Return (x, y) of the center of cell containing provided text 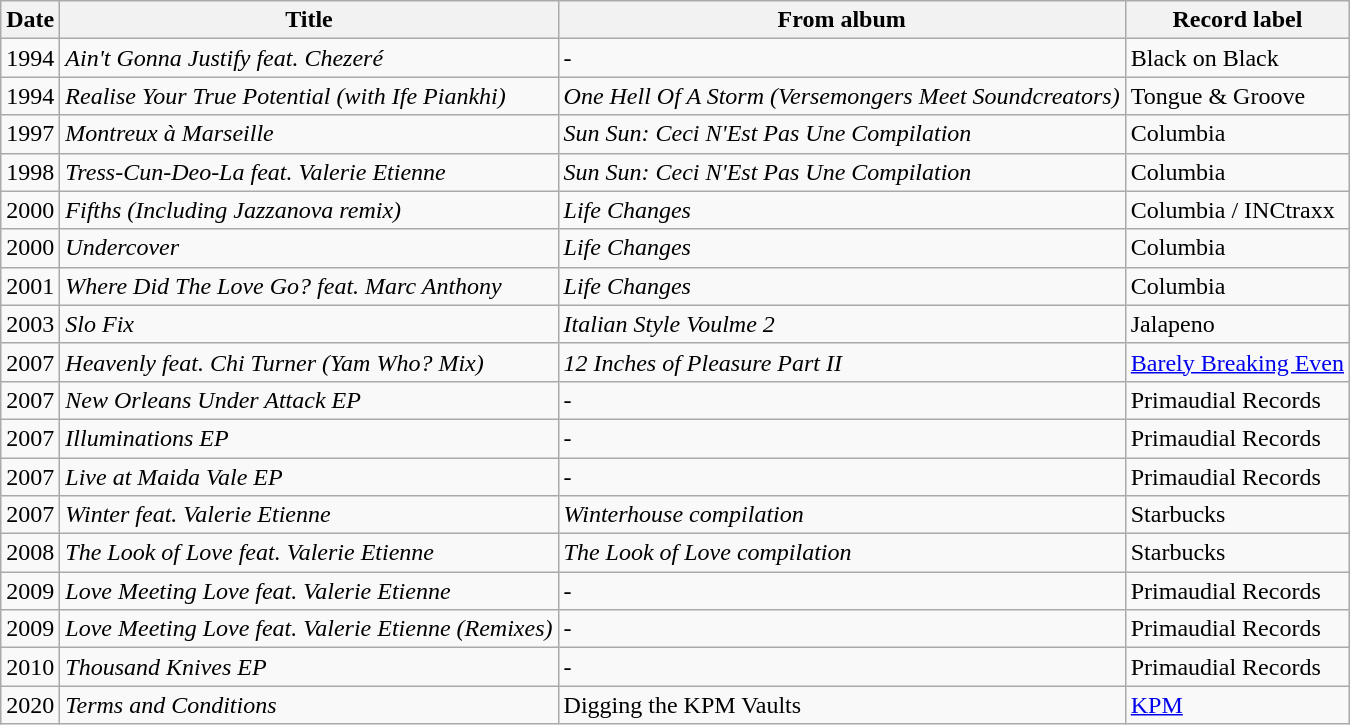
2003 (30, 324)
Jalapeno (1237, 324)
From album (842, 20)
Undercover (309, 248)
Terms and Conditions (309, 705)
Winterhouse compilation (842, 515)
Tress-Cun-Deo-La feat. Valerie Etienne (309, 172)
2001 (30, 286)
Live at Maida Vale EP (309, 477)
1997 (30, 134)
Thousand Knives EP (309, 667)
KPM (1237, 705)
Columbia / INCtraxx (1237, 210)
Montreux à Marseille (309, 134)
Winter feat. Valerie Etienne (309, 515)
Ain't Gonna Justify feat. Chezeré (309, 58)
2008 (30, 553)
2020 (30, 705)
Fifths (Including Jazzanova remix) (309, 210)
Slo Fix (309, 324)
Illuminations EP (309, 438)
One Hell Of A Storm (Versemongers Meet Soundcreators) (842, 96)
Realise Your True Potential (with Ife Piankhi) (309, 96)
Italian Style Voulme 2 (842, 324)
1998 (30, 172)
The Look of Love compilation (842, 553)
Where Did The Love Go? feat. Marc Anthony (309, 286)
Barely Breaking Even (1237, 362)
New Orleans Under Attack EP (309, 400)
Love Meeting Love feat. Valerie Etienne (Remixes) (309, 629)
The Look of Love feat. Valerie Etienne (309, 553)
Title (309, 20)
Date (30, 20)
Heavenly feat. Chi Turner (Yam Who? Mix) (309, 362)
Digging the KPM Vaults (842, 705)
2010 (30, 667)
Record label (1237, 20)
12 Inches of Pleasure Part II (842, 362)
Tongue & Groove (1237, 96)
Black on Black (1237, 58)
Love Meeting Love feat. Valerie Etienne (309, 591)
